Identify which cell holds the provided text, then report its [X, Y] central coordinate. 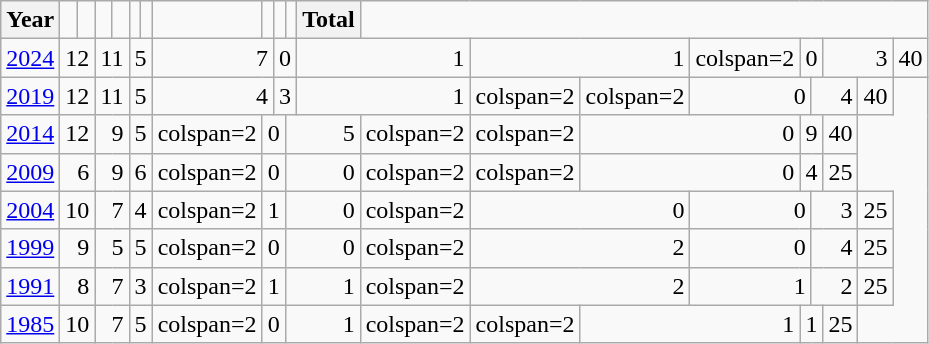
1999 [30, 248]
2024 [30, 58]
Total [329, 20]
Year [30, 20]
2004 [30, 210]
8 [78, 286]
2009 [30, 172]
2014 [30, 134]
2019 [30, 96]
1991 [30, 286]
1985 [30, 324]
